Find where the given text appears and provide that cell's center as [X, Y] coordinate. 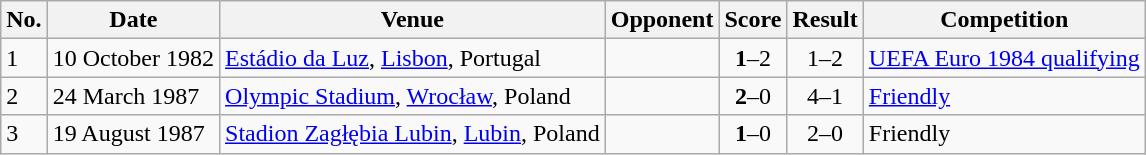
1 [24, 58]
1–0 [753, 134]
24 March 1987 [133, 96]
10 October 1982 [133, 58]
4–1 [825, 96]
Score [753, 20]
Date [133, 20]
19 August 1987 [133, 134]
UEFA Euro 1984 qualifying [1004, 58]
Venue [413, 20]
Estádio da Luz, Lisbon, Portugal [413, 58]
No. [24, 20]
2 [24, 96]
Result [825, 20]
Olympic Stadium, Wrocław, Poland [413, 96]
Opponent [662, 20]
Stadion Zagłębia Lubin, Lubin, Poland [413, 134]
3 [24, 134]
Competition [1004, 20]
